Determine the (x, y) coordinate at the center of the cell enclosing the given text.  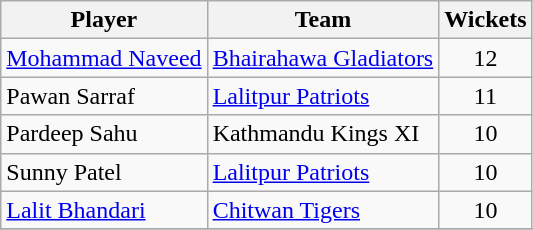
Sunny Patel (104, 172)
Pawan Sarraf (104, 96)
Team (323, 20)
Bhairahawa Gladiators (323, 58)
12 (486, 58)
Kathmandu Kings XI (323, 134)
Pardeep Sahu (104, 134)
Lalit Bhandari (104, 210)
Wickets (486, 20)
Player (104, 20)
11 (486, 96)
Chitwan Tigers (323, 210)
Mohammad Naveed (104, 58)
